Scan for the cell matching the given text and deliver its (X, Y) coordinate at center. 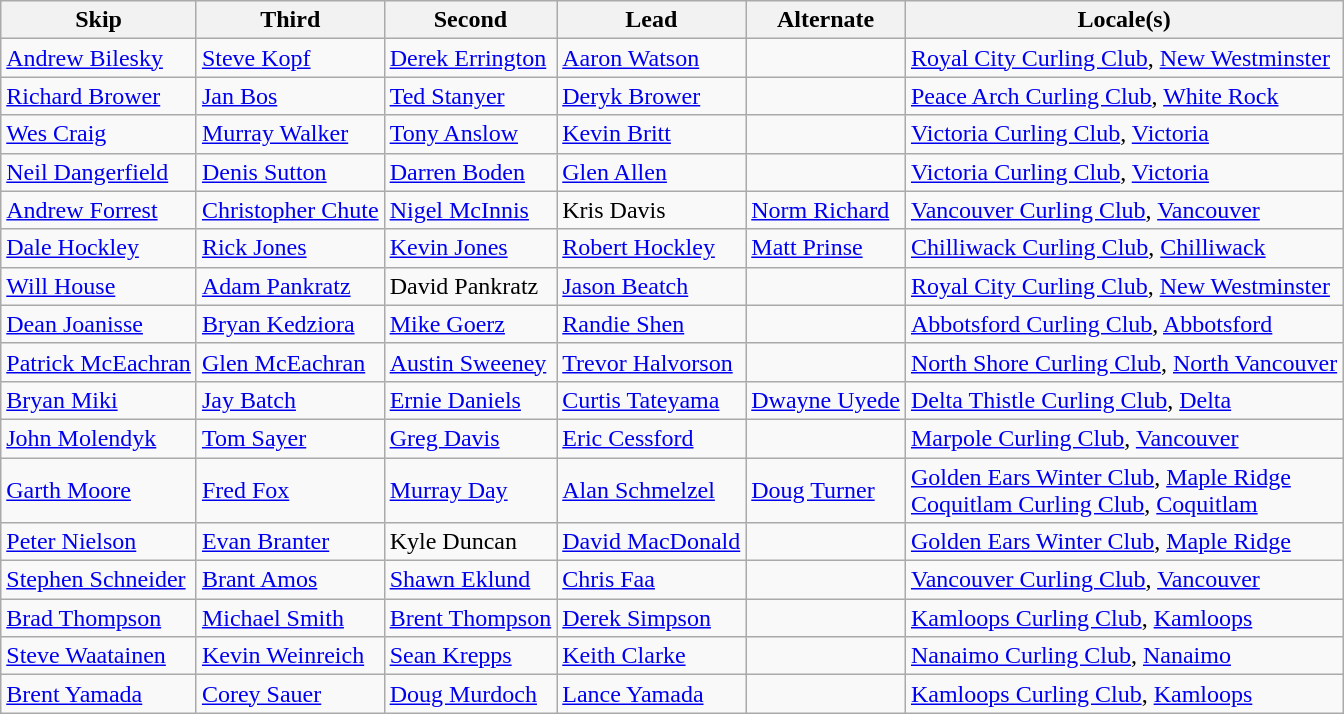
Steve Waatainen (99, 656)
Sean Krepps (470, 656)
Brad Thompson (99, 618)
Curtis Tateyama (652, 400)
Alan Schmelzel (652, 490)
Keith Clarke (652, 656)
Skip (99, 20)
North Shore Curling Club, North Vancouver (1124, 362)
Richard Brower (99, 96)
Corey Sauer (290, 694)
Glen McEachran (290, 362)
Ted Stanyer (470, 96)
Shawn Eklund (470, 580)
Peace Arch Curling Club, White Rock (1124, 96)
Ernie Daniels (470, 400)
Tom Sayer (290, 438)
Aaron Watson (652, 58)
Dwayne Uyede (826, 400)
Kevin Britt (652, 134)
Darren Boden (470, 172)
Third (290, 20)
Second (470, 20)
Golden Ears Winter Club, Maple RidgeCoquitlam Curling Club, Coquitlam (1124, 490)
Brent Yamada (99, 694)
Golden Ears Winter Club, Maple Ridge (1124, 542)
John Molendyk (99, 438)
Rick Jones (290, 248)
Deryk Brower (652, 96)
Trevor Halvorson (652, 362)
Eric Cessford (652, 438)
David Pankratz (470, 286)
Jay Batch (290, 400)
Chris Faa (652, 580)
Bryan Kedziora (290, 324)
Lance Yamada (652, 694)
Michael Smith (290, 618)
Robert Hockley (652, 248)
Austin Sweeney (470, 362)
Abbotsford Curling Club, Abbotsford (1124, 324)
Dean Joanisse (99, 324)
Matt Prinse (826, 248)
Brant Amos (290, 580)
Greg Davis (470, 438)
Wes Craig (99, 134)
Brent Thompson (470, 618)
Dale Hockley (99, 248)
Glen Allen (652, 172)
Lead (652, 20)
Denis Sutton (290, 172)
Kevin Jones (470, 248)
Adam Pankratz (290, 286)
Tony Anslow (470, 134)
Kevin Weinreich (290, 656)
Nigel McInnis (470, 210)
Locale(s) (1124, 20)
Randie Shen (652, 324)
Murray Walker (290, 134)
Steve Kopf (290, 58)
Christopher Chute (290, 210)
Doug Murdoch (470, 694)
Murray Day (470, 490)
Garth Moore (99, 490)
Norm Richard (826, 210)
Andrew Bilesky (99, 58)
Derek Simpson (652, 618)
Patrick McEachran (99, 362)
Neil Dangerfield (99, 172)
Andrew Forrest (99, 210)
Fred Fox (290, 490)
Nanaimo Curling Club, Nanaimo (1124, 656)
Jason Beatch (652, 286)
Peter Nielson (99, 542)
Delta Thistle Curling Club, Delta (1124, 400)
Mike Goerz (470, 324)
David MacDonald (652, 542)
Jan Bos (290, 96)
Derek Errington (470, 58)
Marpole Curling Club, Vancouver (1124, 438)
Kris Davis (652, 210)
Evan Branter (290, 542)
Alternate (826, 20)
Will House (99, 286)
Chilliwack Curling Club, Chilliwack (1124, 248)
Stephen Schneider (99, 580)
Doug Turner (826, 490)
Kyle Duncan (470, 542)
Bryan Miki (99, 400)
